Return the [X, Y] coordinate for the center point of the cell that contains the specified text.  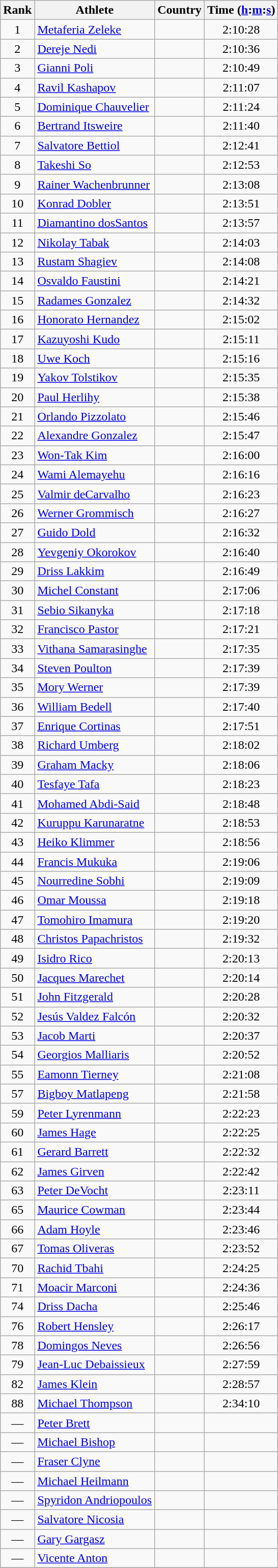
6 [17, 126]
2:14:08 [241, 262]
2 [17, 49]
7 [17, 145]
65 [17, 1210]
Peter Brett [95, 1423]
Nourredine Sobhi [95, 881]
2:12:41 [241, 145]
61 [17, 1152]
Takeshi So [95, 165]
2:11:07 [241, 87]
5 [17, 107]
Jean-Luc Debaissieux [95, 1365]
52 [17, 1016]
19 [17, 378]
James Girven [95, 1171]
62 [17, 1171]
2:17:06 [241, 591]
2:22:32 [241, 1152]
Bertrand Itsweire [95, 126]
Sebio Sikanyka [95, 610]
40 [17, 784]
2:11:24 [241, 107]
Honorato Hernandez [95, 320]
2:18:06 [241, 765]
Salvatore Nicosia [95, 1520]
Werner Grommisch [95, 513]
Kazuyoshi Kudo [95, 339]
Vicente Anton [95, 1558]
Metaferia Zeleke [95, 29]
Moacir Marconi [95, 1287]
Osvaldo Faustini [95, 281]
25 [17, 494]
Mory Werner [95, 687]
2:19:20 [241, 920]
2:23:44 [241, 1210]
2:16:40 [241, 552]
15 [17, 300]
44 [17, 862]
2:13:57 [241, 223]
24 [17, 474]
34 [17, 668]
2:19:18 [241, 900]
2:18:48 [241, 803]
Isidro Rico [95, 958]
22 [17, 436]
Guido Dold [95, 532]
Tesfaye Tafa [95, 784]
11 [17, 223]
2:27:59 [241, 1365]
Omar Moussa [95, 900]
4 [17, 87]
2:15:46 [241, 416]
2:17:35 [241, 649]
2:24:36 [241, 1287]
31 [17, 610]
2:24:25 [241, 1268]
1 [17, 29]
29 [17, 571]
2:25:46 [241, 1307]
Heiko Klimmer [95, 842]
12 [17, 243]
Kuruppu Karunaratne [95, 823]
Driss Lakkim [95, 571]
Michel Constant [95, 591]
21 [17, 416]
2:15:11 [241, 339]
Rank [17, 10]
Athlete [95, 10]
Wami Alemayehu [95, 474]
2:26:56 [241, 1345]
Jacques Marechet [95, 978]
2:15:02 [241, 320]
Paul Herlihy [95, 397]
Ravil Kashapov [95, 87]
79 [17, 1365]
43 [17, 842]
Spyridon Andriopoulos [95, 1500]
23 [17, 455]
2:19:09 [241, 881]
60 [17, 1132]
2:20:13 [241, 958]
41 [17, 803]
Maurice Cowman [95, 1210]
2:20:37 [241, 1036]
2:11:40 [241, 126]
2:26:17 [241, 1326]
2:12:53 [241, 165]
2:15:47 [241, 436]
Salvatore Bettiol [95, 145]
2:23:46 [241, 1229]
James Klein [95, 1384]
Radames Gonzalez [95, 300]
Driss Dacha [95, 1307]
2:17:21 [241, 629]
35 [17, 687]
2:16:23 [241, 494]
Gary Gargasz [95, 1539]
2:19:32 [241, 939]
55 [17, 1074]
2:10:36 [241, 49]
28 [17, 552]
2:10:28 [241, 29]
Eamonn Tierney [95, 1074]
82 [17, 1384]
Time (h:m:s) [241, 10]
Yakov Tolstikov [95, 378]
James Hage [95, 1132]
3 [17, 68]
2:17:40 [241, 707]
Vithana Samarasinghe [95, 649]
38 [17, 745]
Michael Heilmann [95, 1481]
2:18:53 [241, 823]
2:22:23 [241, 1113]
33 [17, 649]
Uwe Koch [95, 358]
2:13:51 [241, 203]
2:20:28 [241, 997]
2:16:00 [241, 455]
John Fitzgerald [95, 997]
Valmir deCarvalho [95, 494]
49 [17, 958]
2:15:16 [241, 358]
63 [17, 1191]
18 [17, 358]
2:21:08 [241, 1074]
Alexandre Gonzalez [95, 436]
2:16:16 [241, 474]
2:17:51 [241, 726]
2:16:32 [241, 532]
46 [17, 900]
Robert Hensley [95, 1326]
Richard Umberg [95, 745]
2:20:32 [241, 1016]
Country [180, 10]
8 [17, 165]
42 [17, 823]
Rachid Tbahi [95, 1268]
Jesús Valdez Falcón [95, 1016]
2:13:08 [241, 184]
2:18:23 [241, 784]
48 [17, 939]
2:16:27 [241, 513]
Won-Tak Kim [95, 455]
Dereje Nedi [95, 49]
27 [17, 532]
36 [17, 707]
47 [17, 920]
88 [17, 1403]
2:18:56 [241, 842]
2:18:02 [241, 745]
Domingos Neves [95, 1345]
Steven Poulton [95, 668]
2:22:25 [241, 1132]
45 [17, 881]
78 [17, 1345]
2:15:38 [241, 397]
Enrique Cortinas [95, 726]
2:23:52 [241, 1249]
2:21:58 [241, 1094]
30 [17, 591]
26 [17, 513]
53 [17, 1036]
Adam Hoyle [95, 1229]
9 [17, 184]
Orlando Pizzolato [95, 416]
67 [17, 1249]
74 [17, 1307]
54 [17, 1055]
2:14:03 [241, 243]
2:20:52 [241, 1055]
39 [17, 765]
2:34:10 [241, 1403]
2:10:49 [241, 68]
Yevgeniy Okorokov [95, 552]
Michael Bishop [95, 1442]
Dominique Chauvelier [95, 107]
Gerard Barrett [95, 1152]
17 [17, 339]
Michael Thompson [95, 1403]
76 [17, 1326]
Rustam Shagiev [95, 262]
32 [17, 629]
59 [17, 1113]
Jacob Marti [95, 1036]
10 [17, 203]
2:15:35 [241, 378]
Francis Mukuka [95, 862]
14 [17, 281]
Nikolay Tabak [95, 243]
20 [17, 397]
2:23:11 [241, 1191]
16 [17, 320]
2:20:14 [241, 978]
Graham Macky [95, 765]
Christos Papachristos [95, 939]
37 [17, 726]
2:17:18 [241, 610]
2:16:49 [241, 571]
Georgios Malliaris [95, 1055]
Gianni Poli [95, 68]
2:14:32 [241, 300]
2:14:21 [241, 281]
Rainer Wachenbrunner [95, 184]
William Bedell [95, 707]
Konrad Dobler [95, 203]
2:22:42 [241, 1171]
2:28:57 [241, 1384]
57 [17, 1094]
13 [17, 262]
71 [17, 1287]
70 [17, 1268]
2:19:06 [241, 862]
Peter DeVocht [95, 1191]
Bigboy Matlapeng [95, 1094]
Fraser Clyne [95, 1461]
Tomas Oliveras [95, 1249]
66 [17, 1229]
Francisco Pastor [95, 629]
50 [17, 978]
51 [17, 997]
Mohamed Abdi-Said [95, 803]
Peter Lyrenmann [95, 1113]
Diamantino dosSantos [95, 223]
Tomohiro Imamura [95, 920]
